Find where the given text appears and provide that cell's center as (X, Y) coordinate. 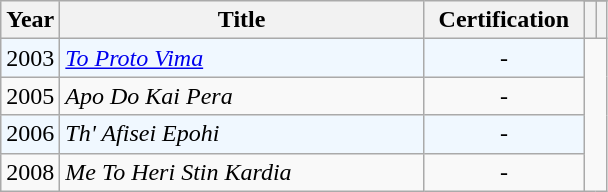
Year (30, 20)
2006 (30, 134)
2003 (30, 58)
Apo Do Kai Pera (242, 96)
2005 (30, 96)
2008 (30, 172)
Th' Afisei Epohi (242, 134)
To Proto Vima (242, 58)
Me To Heri Stin Kardia (242, 172)
Certification (504, 20)
Title (242, 20)
